Capture the cell that displays the provided text and extract its (X, Y) central coordinate. 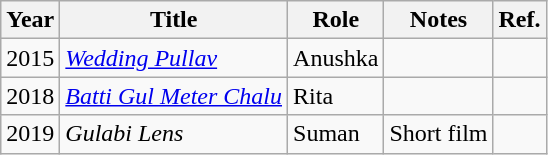
Batti Gul Meter Chalu (174, 96)
2018 (30, 96)
Role (336, 20)
Wedding Pullav (174, 58)
Ref. (520, 20)
Rita (336, 96)
Suman (336, 134)
Anushka (336, 58)
2019 (30, 134)
Gulabi Lens (174, 134)
2015 (30, 58)
Notes (438, 20)
Year (30, 20)
Title (174, 20)
Short film (438, 134)
